Return the (x, y) coordinate for the center point of the cell that contains the specified text.  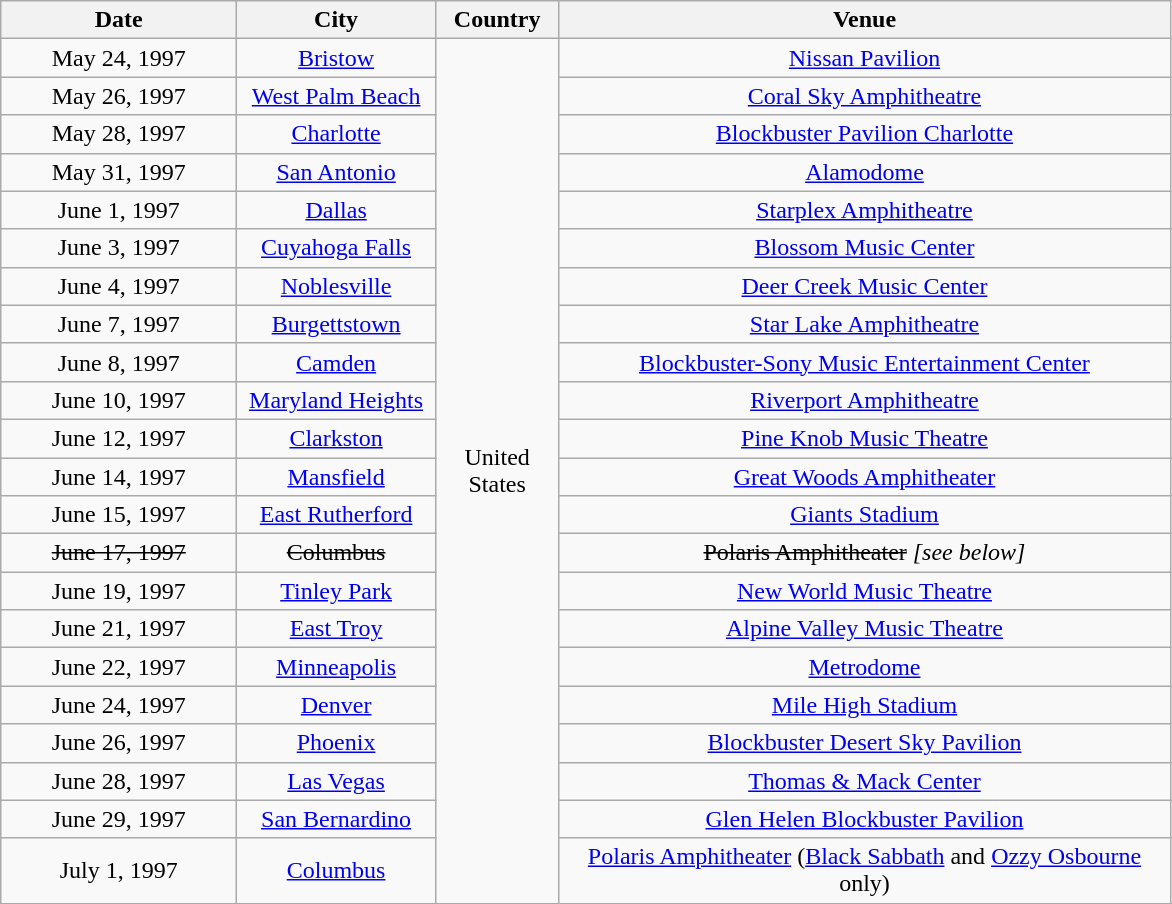
Las Vegas (336, 781)
June 17, 1997 (119, 553)
June 7, 1997 (119, 324)
East Rutherford (336, 515)
Deer Creek Music Center (864, 286)
Minneapolis (336, 667)
Venue (864, 20)
Thomas & Mack Center (864, 781)
East Troy (336, 629)
Glen Helen Blockbuster Pavilion (864, 819)
San Antonio (336, 172)
Alpine Valley Music Theatre (864, 629)
Giants Stadium (864, 515)
United States (497, 471)
June 4, 1997 (119, 286)
Burgettstown (336, 324)
June 19, 1997 (119, 591)
May 31, 1997 (119, 172)
Blockbuster-Sony Music Entertainment Center (864, 362)
Blossom Music Center (864, 248)
Coral Sky Amphitheatre (864, 96)
Nissan Pavilion (864, 58)
Noblesville (336, 286)
Blockbuster Pavilion Charlotte (864, 134)
Phoenix (336, 743)
Polaris Amphitheater (Black Sabbath and Ozzy Osbourne only) (864, 870)
Charlotte (336, 134)
Star Lake Amphitheatre (864, 324)
Bristow (336, 58)
June 24, 1997 (119, 705)
June 8, 1997 (119, 362)
Polaris Amphitheater [see below] (864, 553)
June 29, 1997 (119, 819)
Great Woods Amphitheater (864, 477)
May 28, 1997 (119, 134)
New World Music Theatre (864, 591)
Cuyahoga Falls (336, 248)
Pine Knob Music Theatre (864, 438)
Country (497, 20)
West Palm Beach (336, 96)
June 12, 1997 (119, 438)
June 28, 1997 (119, 781)
June 15, 1997 (119, 515)
Tinley Park (336, 591)
Riverport Amphitheatre (864, 400)
City (336, 20)
May 26, 1997 (119, 96)
Camden (336, 362)
Dallas (336, 210)
San Bernardino (336, 819)
July 1, 1997 (119, 870)
June 10, 1997 (119, 400)
Metrodome (864, 667)
May 24, 1997 (119, 58)
June 3, 1997 (119, 248)
Denver (336, 705)
June 21, 1997 (119, 629)
June 26, 1997 (119, 743)
Blockbuster Desert Sky Pavilion (864, 743)
Alamodome (864, 172)
Clarkston (336, 438)
June 14, 1997 (119, 477)
Mile High Stadium (864, 705)
Starplex Amphitheatre (864, 210)
Maryland Heights (336, 400)
Date (119, 20)
June 22, 1997 (119, 667)
June 1, 1997 (119, 210)
Mansfield (336, 477)
